Scan for the cell matching the given text and deliver its (x, y) coordinate at center. 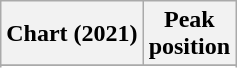
Peak position (189, 34)
Chart (2021) (72, 34)
